Provide the (x, y) coordinate of the cell's center where the given text is located.  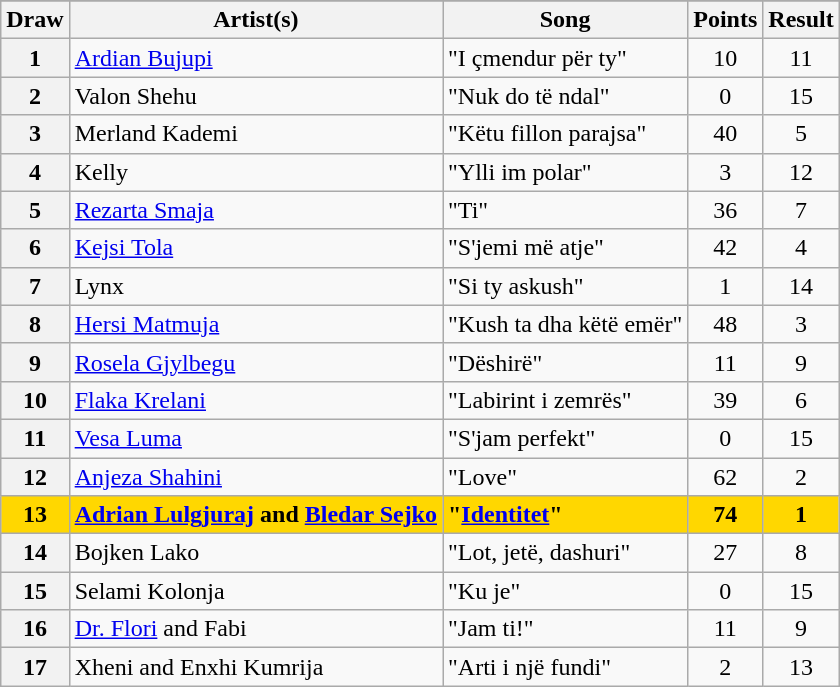
42 (726, 248)
Points (726, 20)
"S'jemi më atje" (564, 248)
"Labirint i zemrës" (564, 400)
Draw (35, 20)
Vesa Luma (256, 438)
Artist(s) (256, 20)
Result (801, 20)
39 (726, 400)
40 (726, 134)
Bojken Lako (256, 553)
"Ku je" (564, 591)
"Jam ti!" (564, 629)
27 (726, 553)
"Këtu fillon parajsa" (564, 134)
Lynx (256, 286)
36 (726, 210)
"Identitet" (564, 515)
Hersi Matmuja (256, 324)
Xheni and Enxhi Kumrija (256, 667)
Rosela Gjylbegu (256, 362)
74 (726, 515)
62 (726, 477)
Ardian Bujupi (256, 58)
17 (35, 667)
Merland Kademi (256, 134)
Valon Shehu (256, 96)
"Si ty askush" (564, 286)
"Ylli im polar" (564, 172)
48 (726, 324)
"Nuk do të ndal" (564, 96)
"Kush ta dha këtë emër" (564, 324)
"Dëshirë" (564, 362)
Adrian Lulgjuraj and Bledar Sejko (256, 515)
"S'jam perfekt" (564, 438)
Dr. Flori and Fabi (256, 629)
Rezarta Smaja (256, 210)
Song (564, 20)
"Love" (564, 477)
"I çmendur për ty" (564, 58)
"Lot, jetë, dashuri" (564, 553)
Kejsi Tola (256, 248)
Flaka Krelani (256, 400)
16 (35, 629)
Kelly (256, 172)
Selami Kolonja (256, 591)
Anjeza Shahini (256, 477)
"Ti" (564, 210)
"Arti i një fundi" (564, 667)
